Extract the [X, Y] coordinate from the center of the cell holding the provided text.  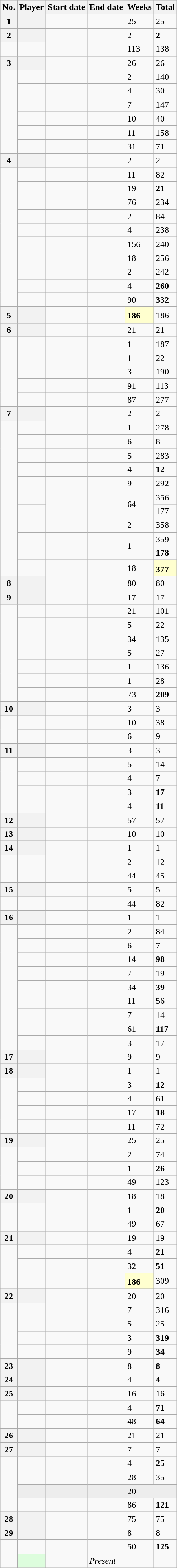
67 [165, 1224]
86 [140, 1505]
51 [165, 1266]
147 [165, 105]
238 [165, 230]
138 [165, 49]
158 [165, 132]
234 [165, 202]
256 [165, 258]
190 [165, 372]
177 [165, 511]
End date [106, 7]
135 [165, 639]
30 [165, 91]
32 [140, 1266]
Total [165, 7]
50 [140, 1547]
121 [165, 1505]
35 [165, 1477]
23 [9, 1366]
178 [165, 553]
117 [165, 1029]
101 [165, 611]
Present [106, 1561]
91 [140, 386]
283 [165, 455]
87 [140, 400]
56 [165, 1001]
136 [165, 667]
156 [140, 244]
24 [9, 1380]
76 [140, 202]
98 [165, 959]
377 [165, 568]
316 [165, 1310]
123 [165, 1182]
29 [9, 1533]
39 [165, 987]
45 [165, 876]
319 [165, 1338]
359 [165, 539]
Player [32, 7]
358 [165, 525]
73 [140, 695]
260 [165, 286]
209 [165, 695]
74 [165, 1154]
38 [165, 723]
240 [165, 244]
15 [9, 890]
31 [140, 146]
332 [165, 300]
242 [165, 272]
48 [140, 1422]
40 [165, 119]
13 [9, 834]
140 [165, 77]
187 [165, 344]
Weeks [140, 7]
356 [165, 497]
309 [165, 1281]
278 [165, 428]
292 [165, 483]
72 [165, 1127]
No. [9, 7]
125 [165, 1547]
Start date [67, 7]
277 [165, 400]
90 [140, 300]
